Capture the cell that displays the provided text and extract its (X, Y) central coordinate. 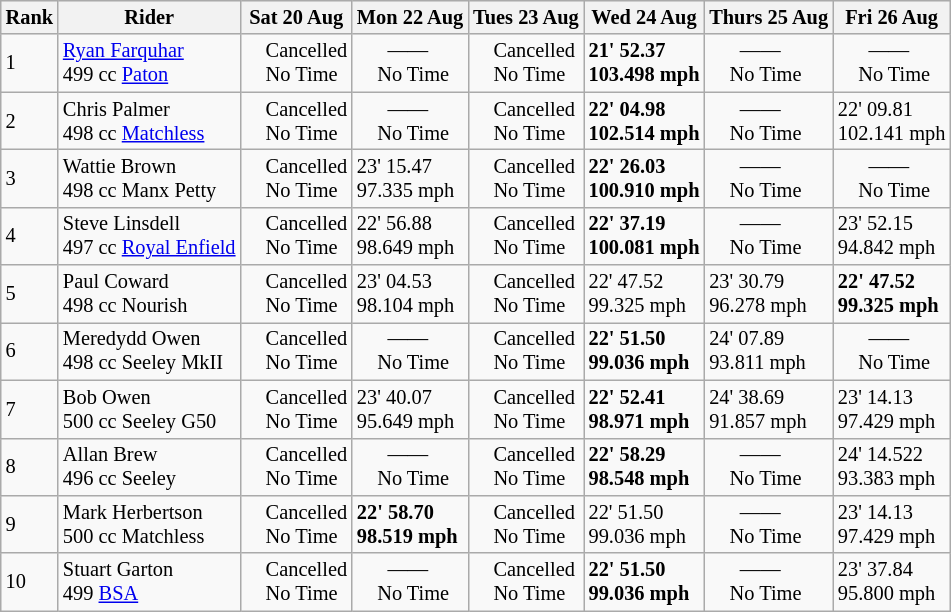
8 (30, 467)
24' 14.522 93.383 mph (892, 467)
Tues 23 Aug (526, 17)
22' 04.98 102.514 mph (644, 121)
22' 56.88 98.649 mph (410, 236)
9 (30, 524)
22' 26.03 100.910 mph (644, 178)
Rank (30, 17)
Chris Palmer 498 cc Matchless (149, 121)
Meredydd Owen 498 cc Seeley MkII (149, 351)
6 (30, 351)
5 (30, 294)
22' 52.41 98.971 mph (644, 409)
22' 37.19 100.081 mph (644, 236)
Mark Herbertson 500 cc Matchless (149, 524)
22' 58.29 98.548 mph (644, 467)
Ryan Farquhar 499 cc Paton (149, 63)
1 (30, 63)
23' 15.47 97.335 mph (410, 178)
2 (30, 121)
Bob Owen 500 cc Seeley G50 (149, 409)
21' 52.37 103.498 mph (644, 63)
Steve Linsdell 497 cc Royal Enfield (149, 236)
10 (30, 582)
23' 37.84 95.800 mph (892, 582)
Rider (149, 17)
23' 04.53 98.104 mph (410, 294)
23' 52.15 94.842 mph (892, 236)
Wattie Brown 498 cc Manx Petty (149, 178)
4 (30, 236)
Sat 20 Aug (296, 17)
Wed 24 Aug (644, 17)
Stuart Garton 499 BSA (149, 582)
23' 40.07 95.649 mph (410, 409)
Fri 26 Aug (892, 17)
Allan Brew 496 cc Seeley (149, 467)
Mon 22 Aug (410, 17)
24' 07.89 93.811 mph (768, 351)
7 (30, 409)
22' 09.81 102.141 mph (892, 121)
3 (30, 178)
Thurs 25 Aug (768, 17)
22' 58.70 98.519 mph (410, 524)
23' 30.79 96.278 mph (768, 294)
Paul Coward 498 cc Nourish (149, 294)
24' 38.69 91.857 mph (768, 409)
